Identify which cell holds the provided text, then report its (x, y) central coordinate. 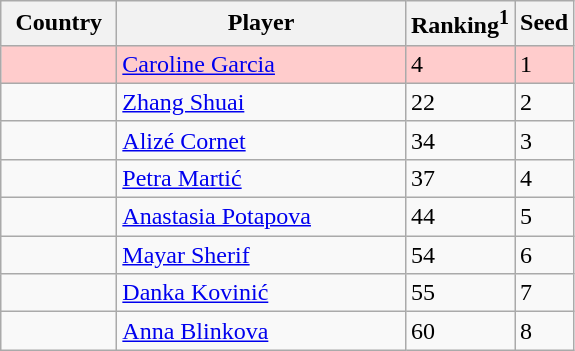
Danka Kovinić (262, 293)
Petra Martić (262, 178)
22 (460, 102)
Zhang Shuai (262, 102)
Seed (544, 24)
6 (544, 255)
Mayar Sherif (262, 255)
54 (460, 255)
37 (460, 178)
Caroline Garcia (262, 64)
Anna Blinkova (262, 331)
7 (544, 293)
Alizé Cornet (262, 140)
55 (460, 293)
34 (460, 140)
8 (544, 331)
3 (544, 140)
1 (544, 64)
2 (544, 102)
Ranking1 (460, 24)
44 (460, 217)
Anastasia Potapova (262, 217)
Country (59, 24)
Player (262, 24)
5 (544, 217)
60 (460, 331)
